Scan for the cell matching the given text and deliver its (X, Y) coordinate at center. 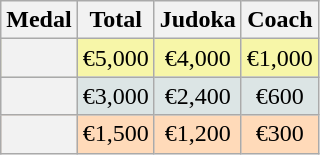
€1,200 (198, 134)
€2,400 (198, 96)
€1,000 (280, 58)
Coach (280, 20)
Medal (39, 20)
Total (116, 20)
€1,500 (116, 134)
€3,000 (116, 96)
€5,000 (116, 58)
€4,000 (198, 58)
€300 (280, 134)
Judoka (198, 20)
€600 (280, 96)
